Output the (x, y) coordinate of the center of the cell containing the given text.  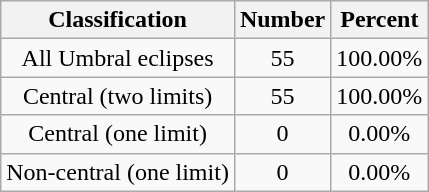
Classification (118, 20)
Central (one limit) (118, 134)
Percent (380, 20)
Non-central (one limit) (118, 172)
Central (two limits) (118, 96)
Number (282, 20)
All Umbral eclipses (118, 58)
